Detect which cell encompasses the target text, then output its (X, Y) center coordinate. 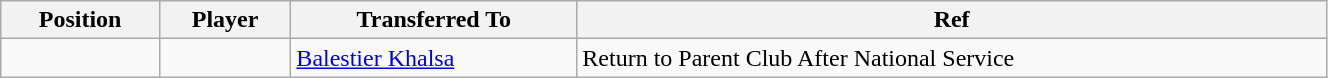
Transferred To (434, 20)
Position (80, 20)
Return to Parent Club After National Service (952, 58)
Player (224, 20)
Ref (952, 20)
Balestier Khalsa (434, 58)
